Provide the [x, y] coordinate of the cell's center where the given text is located.  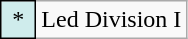
Led Division I [112, 20]
* [18, 20]
